From the cell containing the given text, extract its center point as [X, Y] coordinate. 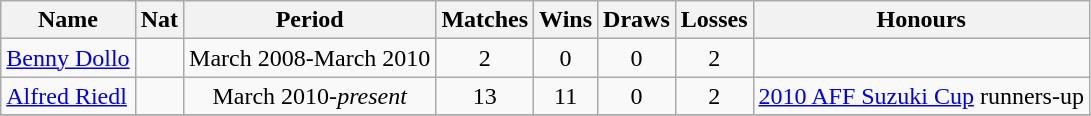
Nat [159, 20]
13 [485, 96]
Honours [921, 20]
2010 AFF Suzuki Cup runners-up [921, 96]
Benny Dollo [68, 58]
March 2008-March 2010 [310, 58]
Matches [485, 20]
March 2010-present [310, 96]
Draws [637, 20]
Name [68, 20]
Period [310, 20]
Losses [714, 20]
Wins [566, 20]
Alfred Riedl [68, 96]
11 [566, 96]
